Pinpoint the cell where the given text exists, returning its [x, y] midpoint coordinate. 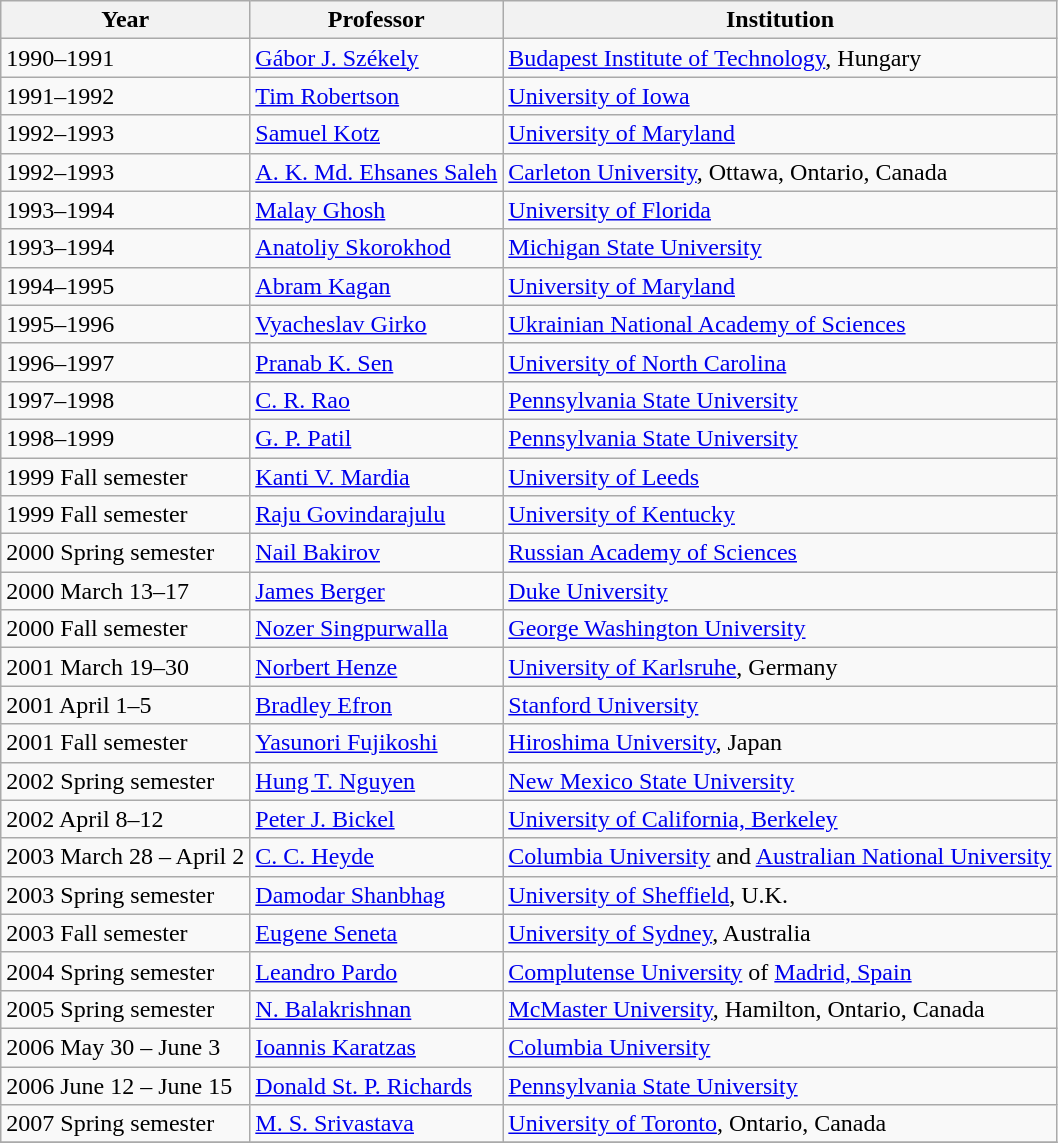
1991–1992 [126, 96]
Damodar Shanbhag [376, 895]
James Berger [376, 591]
Russian Academy of Sciences [780, 553]
Ioannis Karatzas [376, 1047]
1998–1999 [126, 438]
University of Florida [780, 210]
Stanford University [780, 705]
1990–1991 [126, 58]
Pranab K. Sen [376, 362]
Tim Robertson [376, 96]
N. Balakrishnan [376, 1009]
Samuel Kotz [376, 134]
Budapest Institute of Technology, Hungary [780, 58]
Anatoliy Skorokhod [376, 248]
George Washington University [780, 629]
A. K. Md. Ehsanes Saleh [376, 172]
2000 Spring semester [126, 553]
2000 Fall semester [126, 629]
C. C. Heyde [376, 857]
University of Toronto, Ontario, Canada [780, 1124]
Abram Kagan [376, 286]
Donald St. P. Richards [376, 1085]
2006 June 12 – June 15 [126, 1085]
Columbia University and Australian National University [780, 857]
Peter J. Bickel [376, 819]
Institution [780, 20]
Bradley Efron [376, 705]
Columbia University [780, 1047]
University of Sheffield, U.K. [780, 895]
Professor [376, 20]
University of Kentucky [780, 515]
2003 Fall semester [126, 933]
G. P. Patil [376, 438]
2002 Spring semester [126, 781]
University of Iowa [780, 96]
Norbert Henze [376, 667]
Ukrainian National Academy of Sciences [780, 324]
Michigan State University [780, 248]
Yasunori Fujikoshi [376, 743]
1996–1997 [126, 362]
2001 Fall semester [126, 743]
2001 March 19–30 [126, 667]
2003 Spring semester [126, 895]
Raju Govindarajulu [376, 515]
Hiroshima University, Japan [780, 743]
2003 March 28 – April 2 [126, 857]
2000 March 13–17 [126, 591]
Duke University [780, 591]
2005 Spring semester [126, 1009]
University of Leeds [780, 477]
2002 April 8–12 [126, 819]
Complutense University of Madrid, Spain [780, 971]
University of Karlsruhe, Germany [780, 667]
University of North Carolina [780, 362]
Nail Bakirov [376, 553]
2001 April 1–5 [126, 705]
University of California, Berkeley [780, 819]
Eugene Seneta [376, 933]
M. S. Srivastava [376, 1124]
Vyacheslav Girko [376, 324]
2006 May 30 – June 3 [126, 1047]
1994–1995 [126, 286]
Kanti V. Mardia [376, 477]
Gábor J. Székely [376, 58]
New Mexico State University [780, 781]
2004 Spring semester [126, 971]
Year [126, 20]
University of Sydney, Australia [780, 933]
Hung T. Nguyen [376, 781]
2007 Spring semester [126, 1124]
Malay Ghosh [376, 210]
C. R. Rao [376, 400]
Nozer Singpurwalla [376, 629]
1995–1996 [126, 324]
1997–1998 [126, 400]
Leandro Pardo [376, 971]
McMaster University, Hamilton, Ontario, Canada [780, 1009]
Carleton University, Ottawa, Ontario, Canada [780, 172]
